For the text-containing cell, return its midpoint in (X, Y) coordinate format. 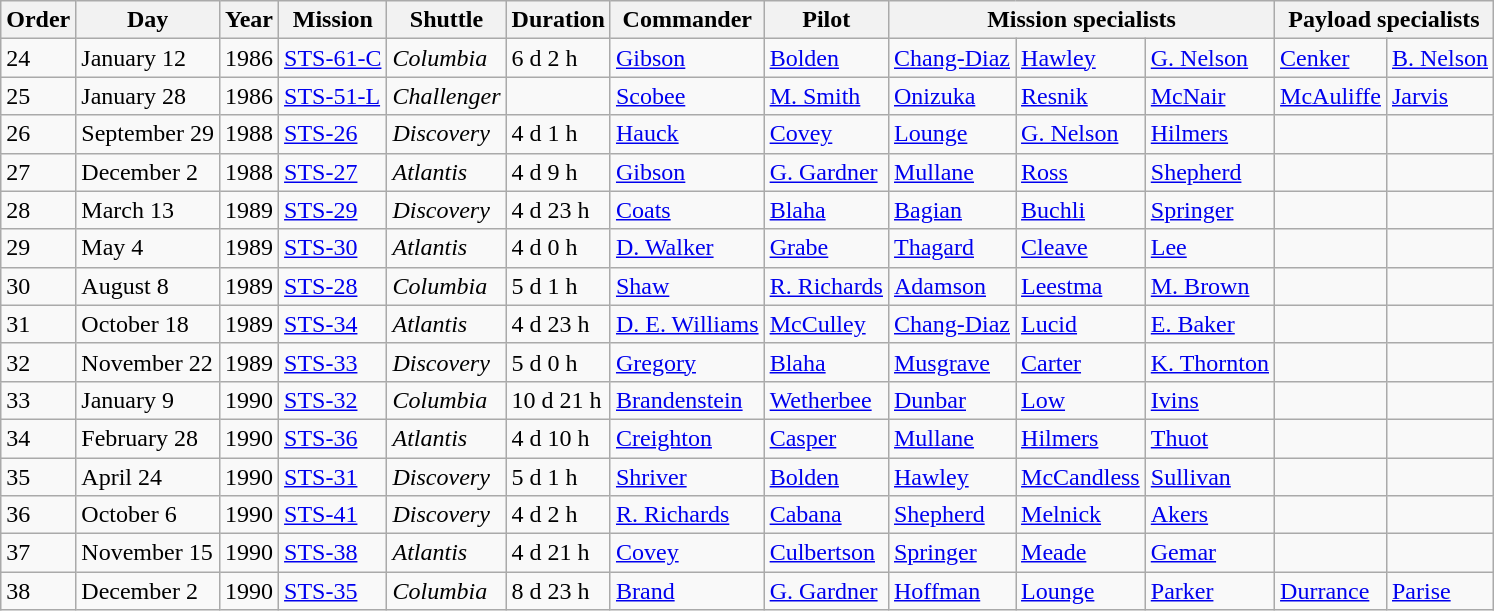
Scobee (687, 96)
Parise (1440, 591)
Grabe (826, 248)
May 4 (148, 248)
McAuliffe (1331, 96)
Brand (687, 591)
STS-26 (333, 134)
February 28 (148, 438)
Day (148, 20)
Challenger (446, 96)
March 13 (148, 210)
10 d 21 h (558, 400)
STS-61-C (333, 58)
4 d 0 h (558, 248)
STS-38 (333, 553)
Gregory (687, 362)
STS-30 (333, 248)
Order (38, 20)
E. Baker (1210, 324)
4 d 2 h (558, 515)
4 d 10 h (558, 438)
STS-41 (333, 515)
Cenker (1331, 58)
STS-27 (333, 172)
Coats (687, 210)
K. Thornton (1210, 362)
STS-29 (333, 210)
4 d 1 h (558, 134)
Cleave (1081, 248)
Melnick (1081, 515)
November 22 (148, 362)
Shriver (687, 477)
6 d 2 h (558, 58)
32 (38, 362)
Leestma (1081, 286)
Adamson (952, 286)
Durrance (1331, 591)
Hoffman (952, 591)
Hauck (687, 134)
Creighton (687, 438)
Lucid (1081, 324)
Duration (558, 20)
8 d 23 h (558, 591)
Brandenstein (687, 400)
25 (38, 96)
Akers (1210, 515)
Mission specialists (1081, 20)
STS-33 (333, 362)
4 d 21 h (558, 553)
Buchli (1081, 210)
October 6 (148, 515)
D. E. Williams (687, 324)
37 (38, 553)
Payload specialists (1384, 20)
Thagard (952, 248)
Bagian (952, 210)
4 d 9 h (558, 172)
5 d 0 h (558, 362)
August 8 (148, 286)
B. Nelson (1440, 58)
Carter (1081, 362)
October 18 (148, 324)
M. Brown (1210, 286)
D. Walker (687, 248)
STS-34 (333, 324)
STS-28 (333, 286)
STS-32 (333, 400)
27 (38, 172)
January 12 (148, 58)
Meade (1081, 553)
Onizuka (952, 96)
M. Smith (826, 96)
Gemar (1210, 553)
Wetherbee (826, 400)
33 (38, 400)
January 9 (148, 400)
Dunbar (952, 400)
Ross (1081, 172)
30 (38, 286)
Jarvis (1440, 96)
Musgrave (952, 362)
Pilot (826, 20)
36 (38, 515)
November 15 (148, 553)
Culbertson (826, 553)
STS-51-L (333, 96)
31 (38, 324)
January 28 (148, 96)
Lee (1210, 248)
McCulley (826, 324)
Cabana (826, 515)
Commander (687, 20)
Thuot (1210, 438)
Shuttle (446, 20)
26 (38, 134)
STS-31 (333, 477)
Year (248, 20)
McCandless (1081, 477)
Shaw (687, 286)
29 (38, 248)
Sullivan (1210, 477)
Ivins (1210, 400)
Low (1081, 400)
34 (38, 438)
McNair (1210, 96)
35 (38, 477)
Resnik (1081, 96)
STS-36 (333, 438)
Casper (826, 438)
Mission (333, 20)
STS-35 (333, 591)
28 (38, 210)
38 (38, 591)
September 29 (148, 134)
April 24 (148, 477)
Parker (1210, 591)
24 (38, 58)
